Return [x, y] of the center of cell containing provided text 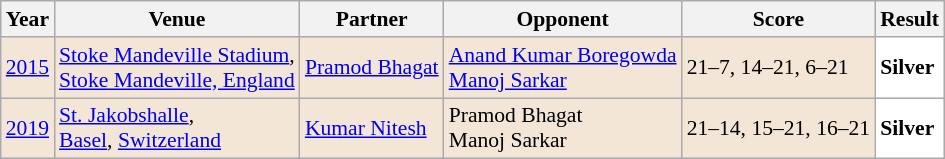
21–14, 15–21, 16–21 [779, 128]
2015 [28, 68]
Partner [372, 19]
2019 [28, 128]
Stoke Mandeville Stadium,Stoke Mandeville, England [177, 68]
Year [28, 19]
Kumar Nitesh [372, 128]
Result [910, 19]
Anand Kumar Boregowda Manoj Sarkar [563, 68]
Score [779, 19]
Venue [177, 19]
Pramod Bhagat [372, 68]
Pramod Bhagat Manoj Sarkar [563, 128]
21–7, 14–21, 6–21 [779, 68]
Opponent [563, 19]
St. Jakobshalle,Basel, Switzerland [177, 128]
